Capture the cell that displays the provided text and extract its (x, y) central coordinate. 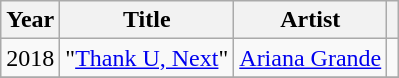
Year (30, 20)
Ariana Grande (310, 58)
"Thank U, Next" (147, 58)
Title (147, 20)
Artist (310, 20)
2018 (30, 58)
